Search for the cell housing the specified text and yield its [x, y] center coordinate. 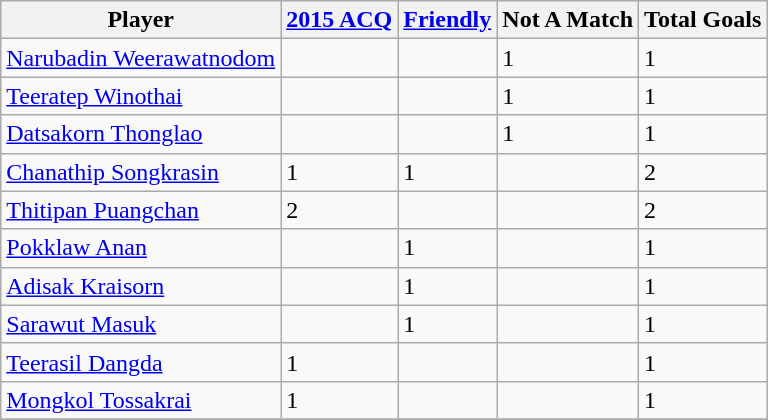
Narubadin Weerawatnodom [141, 58]
Chanathip Songkrasin [141, 172]
Mongkol Tossakrai [141, 400]
Player [141, 20]
Thitipan Puangchan [141, 210]
Total Goals [703, 20]
Friendly [448, 20]
Not A Match [568, 20]
Sarawut Masuk [141, 324]
Teeratep Winothai [141, 96]
2015 ACQ [340, 20]
Adisak Kraisorn [141, 286]
Pokklaw Anan [141, 248]
Datsakorn Thonglao [141, 134]
Teerasil Dangda [141, 362]
